Determine the (X, Y) coordinate at the center of the cell enclosing the given text.  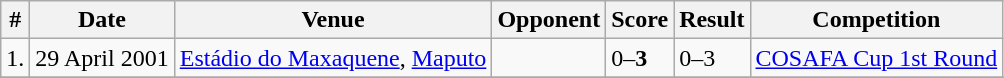
Venue (333, 20)
Competition (876, 20)
Opponent (549, 20)
COSAFA Cup 1st Round (876, 58)
Date (102, 20)
# (16, 20)
Score (640, 20)
Result (712, 20)
29 April 2001 (102, 58)
Estádio do Maxaquene, Maputo (333, 58)
1. (16, 58)
